Capture the cell that displays the provided text and extract its (X, Y) central coordinate. 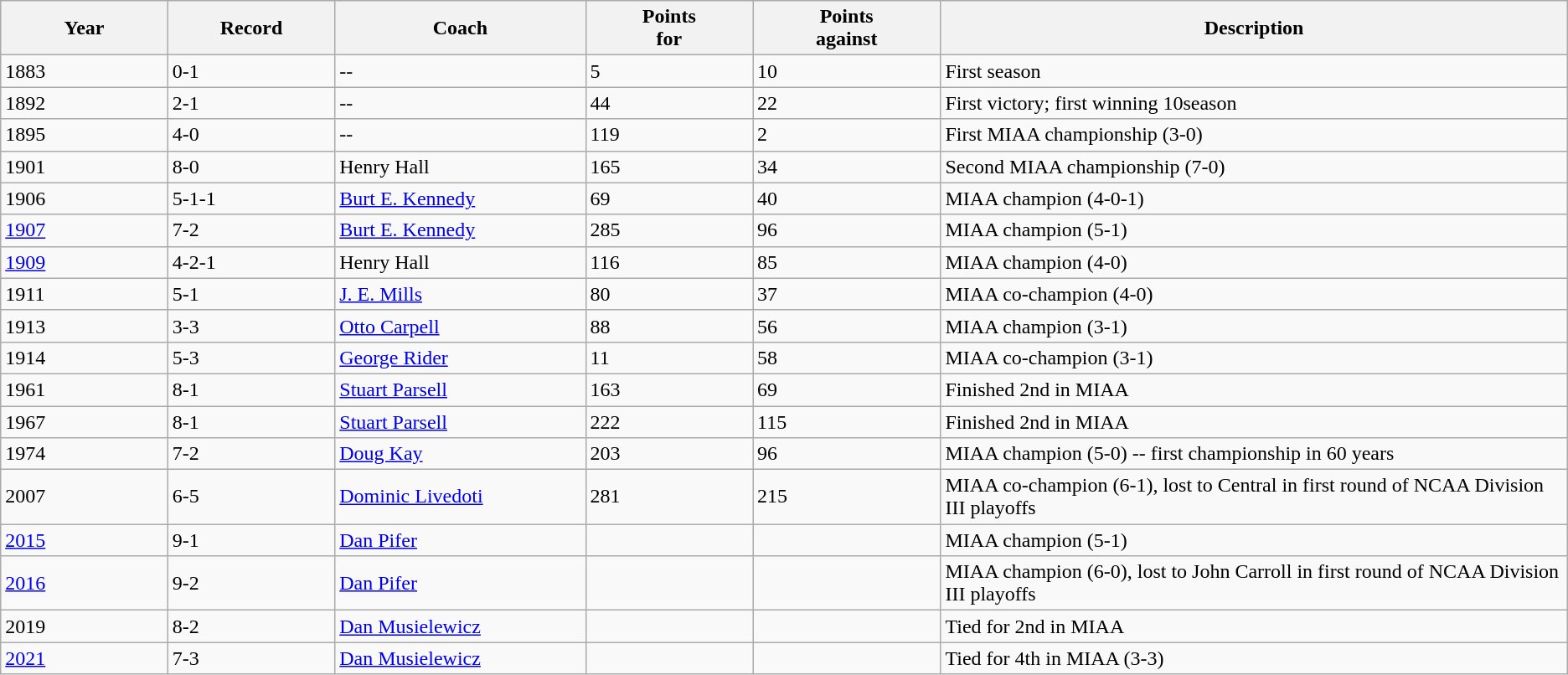
First season (1254, 71)
1909 (85, 262)
Tied for 2nd in MIAA (1254, 626)
Tied for 4th in MIAA (3-3) (1254, 658)
3-3 (251, 326)
MIAA champion (4-0) (1254, 262)
1961 (85, 389)
222 (669, 421)
8-0 (251, 167)
First MIAA championship (3-0) (1254, 135)
1911 (85, 294)
1913 (85, 326)
80 (669, 294)
Otto Carpell (461, 326)
115 (846, 421)
MIAA co-champion (3-1) (1254, 358)
5-1-1 (251, 198)
2-1 (251, 103)
MIAA co-champion (6-1), lost to Central in first round of NCAA Division III playoffs (1254, 497)
First victory; first winning 10season (1254, 103)
George Rider (461, 358)
9-2 (251, 583)
1907 (85, 230)
10 (846, 71)
1883 (85, 71)
215 (846, 497)
85 (846, 262)
6-5 (251, 497)
34 (846, 167)
2007 (85, 497)
5-1 (251, 294)
1914 (85, 358)
MIAA co-champion (4-0) (1254, 294)
Dominic Livedoti (461, 497)
MIAA champion (6-0), lost to John Carroll in first round of NCAA Division III playoffs (1254, 583)
165 (669, 167)
5 (669, 71)
1892 (85, 103)
1974 (85, 454)
4-2-1 (251, 262)
MIAA champion (4-0-1) (1254, 198)
2 (846, 135)
116 (669, 262)
Record (251, 28)
22 (846, 103)
9-1 (251, 540)
163 (669, 389)
Year (85, 28)
1901 (85, 167)
1895 (85, 135)
2021 (85, 658)
37 (846, 294)
40 (846, 198)
203 (669, 454)
Second MIAA championship (7-0) (1254, 167)
J. E. Mills (461, 294)
58 (846, 358)
281 (669, 497)
Coach (461, 28)
119 (669, 135)
2016 (85, 583)
285 (669, 230)
Description (1254, 28)
2019 (85, 626)
Doug Kay (461, 454)
7-3 (251, 658)
MIAA champion (5-0) -- first championship in 60 years (1254, 454)
1967 (85, 421)
4-0 (251, 135)
MIAA champion (3-1) (1254, 326)
2015 (85, 540)
88 (669, 326)
Pointsfor (669, 28)
Pointsagainst (846, 28)
0-1 (251, 71)
8-2 (251, 626)
1906 (85, 198)
56 (846, 326)
11 (669, 358)
44 (669, 103)
5-3 (251, 358)
